Pinpoint the cell where the given text exists, returning its [x, y] midpoint coordinate. 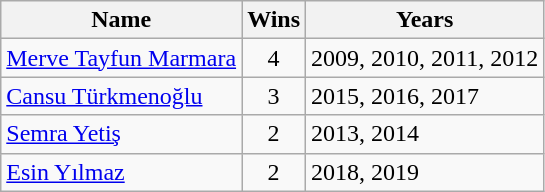
3 [274, 96]
4 [274, 58]
Semra Yetiş [122, 134]
Years [425, 20]
2009, 2010, 2011, 2012 [425, 58]
Merve Tayfun Marmara [122, 58]
Wins [274, 20]
Esin Yılmaz [122, 172]
2013, 2014 [425, 134]
Name [122, 20]
2018, 2019 [425, 172]
2015, 2016, 2017 [425, 96]
Cansu Türkmenoğlu [122, 96]
